Provide the (x, y) coordinate of the cell's center where the given text is located.  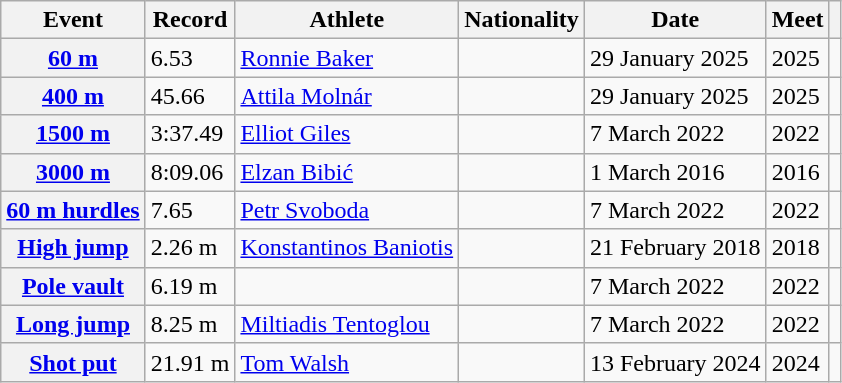
3:37.49 (190, 134)
Long jump (73, 324)
2018 (798, 248)
Event (73, 20)
Elzan Bibić (347, 172)
13 February 2024 (675, 362)
Record (190, 20)
Meet (798, 20)
1 March 2016 (675, 172)
60 m hurdles (73, 210)
21.91 m (190, 362)
Ronnie Baker (347, 58)
Miltiadis Tentoglou (347, 324)
400 m (73, 96)
60 m (73, 58)
Shot put (73, 362)
2016 (798, 172)
Konstantinos Baniotis (347, 248)
Athlete (347, 20)
6.53 (190, 58)
Tom Walsh (347, 362)
45.66 (190, 96)
1500 m (73, 134)
Attila Molnár (347, 96)
Petr Svoboda (347, 210)
Pole vault (73, 286)
2.26 m (190, 248)
6.19 m (190, 286)
Date (675, 20)
8.25 m (190, 324)
2024 (798, 362)
8:09.06 (190, 172)
High jump (73, 248)
7.65 (190, 210)
Elliot Giles (347, 134)
Nationality (522, 20)
3000 m (73, 172)
21 February 2018 (675, 248)
